From the cell containing the given text, extract its center point as [x, y] coordinate. 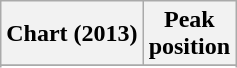
Chart (2013) [72, 34]
Peakposition [189, 34]
